From the cell containing the given text, extract its center point as [x, y] coordinate. 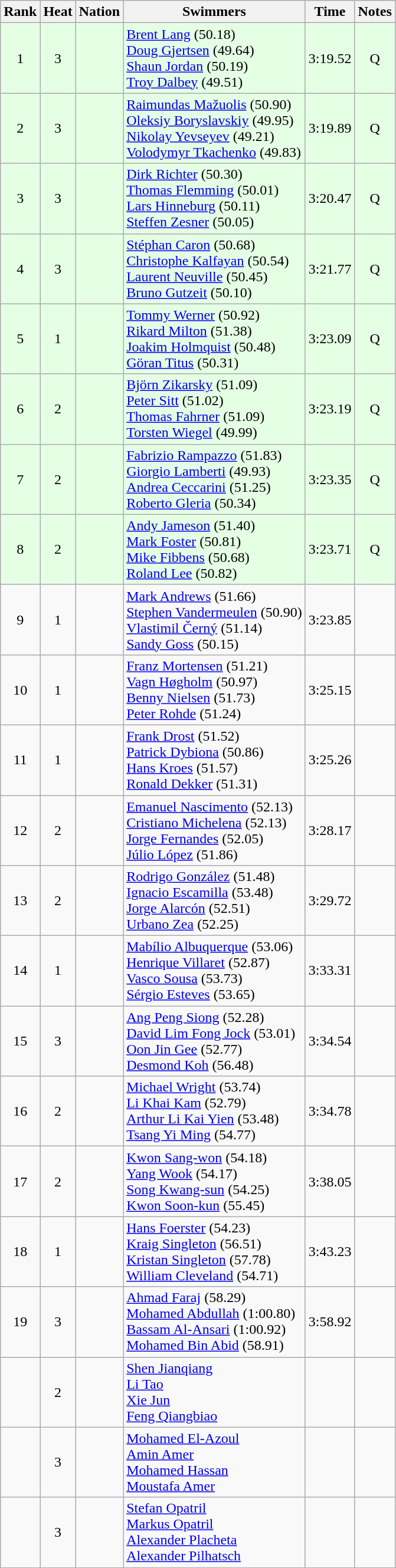
Franz Mortensen (51.21)Vagn Høgholm (50.97)Benny Nielsen (51.73)Peter Rohde (51.24) [215, 690]
3:25.26 [330, 760]
7 [20, 479]
3:19.89 [330, 129]
6 [20, 409]
Björn Zikarsky (51.09)Peter Sitt (51.02)Thomas Fahrner (51.09)Torsten Wiegel (49.99) [215, 409]
Kwon Sang-won (54.18)Yang Wook (54.17)Song Kwang-sun (54.25)Kwon Soon-kun (55.45) [215, 1182]
15 [20, 1041]
8 [20, 550]
Ahmad Faraj (58.29)Mohamed Abdullah (1:00.80)Bassam Al-Ansari (1:00.92)Mohamed Bin Abid (58.91) [215, 1322]
12 [20, 830]
Dirk Richter (50.30)Thomas Flemming (50.01)Lars Hinneburg (50.11)Steffen Zesner (50.05) [215, 198]
Rodrigo González (51.48)Ignacio Escamilla (53.48)Jorge Alarcón (52.51)Urbano Zea (52.25) [215, 901]
16 [20, 1111]
Mark Andrews (51.66)Stephen Vandermeulen (50.90)Vlastimil Černý (51.14)Sandy Goss (50.15) [215, 619]
Ang Peng Siong (52.28)David Lim Fong Jock (53.01)Oon Jin Gee (52.77)Desmond Koh (56.48) [215, 1041]
3:23.09 [330, 338]
3:34.54 [330, 1041]
10 [20, 690]
Tommy Werner (50.92)Rikard Milton (51.38)Joakim Holmquist (50.48)Göran Titus (50.31) [215, 338]
Michael Wright (53.74)Li Khai Kam (52.79)Arthur Li Kai Yien (53.48)Tsang Yi Ming (54.77) [215, 1111]
14 [20, 971]
17 [20, 1182]
Shen JianqiangLi TaoXie JunFeng Qiangbiao [215, 1392]
3:23.35 [330, 479]
Heat [58, 12]
Raimundas Mažuolis (50.90)Oleksiy Boryslavskiy (49.95)Nikolay Yevseyev (49.21)Volodymyr Tkachenko (49.83) [215, 129]
Andy Jameson (51.40)Mark Foster (50.81)Mike Fibbens (50.68)Roland Lee (50.82) [215, 550]
3:38.05 [330, 1182]
11 [20, 760]
Swimmers [215, 12]
13 [20, 901]
Emanuel Nascimento (52.13)Cristiano Michelena (52.13)Jorge Fernandes (52.05)Júlio López (51.86) [215, 830]
Rank [20, 12]
Mohamed El-AzoulAmin AmerMohamed HassanMoustafa Amer [215, 1462]
3:19.52 [330, 58]
3:23.85 [330, 619]
Fabrizio Rampazzo (51.83)Giorgio Lamberti (49.93)Andrea Ceccarini (51.25)Roberto Gleria (50.34) [215, 479]
Time [330, 12]
9 [20, 619]
5 [20, 338]
Frank Drost (51.52)Patrick Dybiona (50.86)Hans Kroes (51.57)Ronald Dekker (51.31) [215, 760]
4 [20, 269]
18 [20, 1251]
Stefan OpatrilMarkus OpatrilAlexander PlachetaAlexander Pilhatsch [215, 1532]
Brent Lang (50.18)Doug Gjertsen (49.64)Shaun Jordan (50.19)Troy Dalbey (49.51) [215, 58]
Hans Foerster (54.23)Kraig Singleton (56.51)Kristan Singleton (57.78)William Cleveland (54.71) [215, 1251]
Stéphan Caron (50.68)Christophe Kalfayan (50.54)Laurent Neuville (50.45)Bruno Gutzeit (50.10) [215, 269]
19 [20, 1322]
3:21.77 [330, 269]
3:34.78 [330, 1111]
3:43.23 [330, 1251]
3:25.15 [330, 690]
3:20.47 [330, 198]
3:23.71 [330, 550]
3:33.31 [330, 971]
Mabílio Albuquerque (53.06)Henrique Villaret (52.87)Vasco Sousa (53.73)Sérgio Esteves (53.65) [215, 971]
Nation [99, 12]
3:28.17 [330, 830]
3:23.19 [330, 409]
3:29.72 [330, 901]
Notes [375, 12]
3:58.92 [330, 1322]
